Return [X, Y] of the center of cell containing provided text 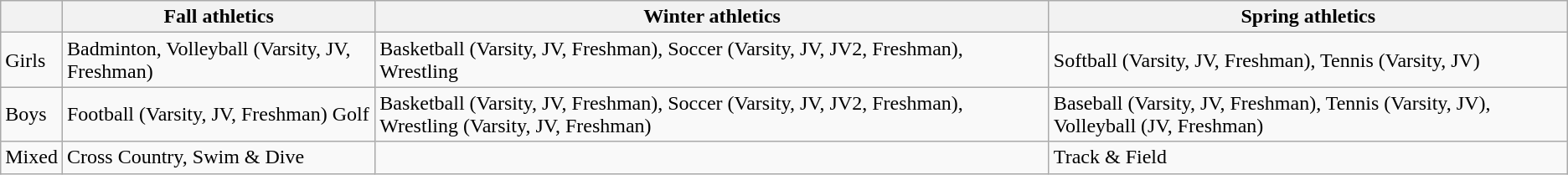
Boys [32, 114]
Basketball (Varsity, JV, Freshman), Soccer (Varsity, JV, JV2, Freshman), Wrestling [712, 60]
Baseball (Varsity, JV, Freshman), Tennis (Varsity, JV), Volleyball (JV, Freshman) [1308, 114]
Girls [32, 60]
Spring athletics [1308, 17]
Softball (Varsity, JV, Freshman), Tennis (Varsity, JV) [1308, 60]
Badminton, Volleyball (Varsity, JV, Freshman) [218, 60]
Mixed [32, 157]
Cross Country, Swim & Dive [218, 157]
Winter athletics [712, 17]
Fall athletics [218, 17]
Basketball (Varsity, JV, Freshman), Soccer (Varsity, JV, JV2, Freshman), Wrestling (Varsity, JV, Freshman) [712, 114]
Football (Varsity, JV, Freshman) Golf [218, 114]
Track & Field [1308, 157]
